Provide the (X, Y) coordinate of the cell's center where the given text is located.  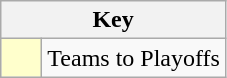
Key (114, 20)
Teams to Playoffs (134, 58)
